Pinpoint the cell where the given text exists, returning its [X, Y] midpoint coordinate. 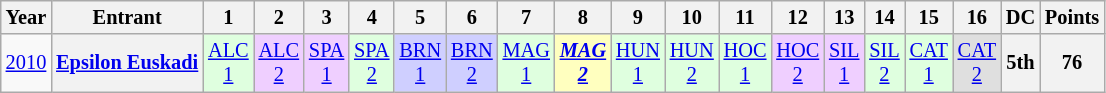
3 [326, 17]
15 [929, 17]
DC [1020, 17]
6 [472, 17]
8 [583, 17]
SIL2 [884, 63]
5th [1020, 63]
ALC2 [279, 63]
13 [844, 17]
7 [526, 17]
10 [692, 17]
9 [638, 17]
2010 [26, 63]
Points [1072, 17]
4 [372, 17]
MAG2 [583, 63]
SIL1 [844, 63]
76 [1072, 63]
16 [977, 17]
Year [26, 17]
14 [884, 17]
SPA1 [326, 63]
SPA2 [372, 63]
BRN1 [420, 63]
1 [228, 17]
CAT1 [929, 63]
HUN1 [638, 63]
HUN2 [692, 63]
11 [746, 17]
HOC1 [746, 63]
BRN2 [472, 63]
HOC2 [798, 63]
5 [420, 17]
MAG1 [526, 63]
12 [798, 17]
CAT2 [977, 63]
Entrant [127, 17]
Epsilon Euskadi [127, 63]
2 [279, 17]
ALC1 [228, 63]
